Capture the cell that displays the provided text and extract its (X, Y) central coordinate. 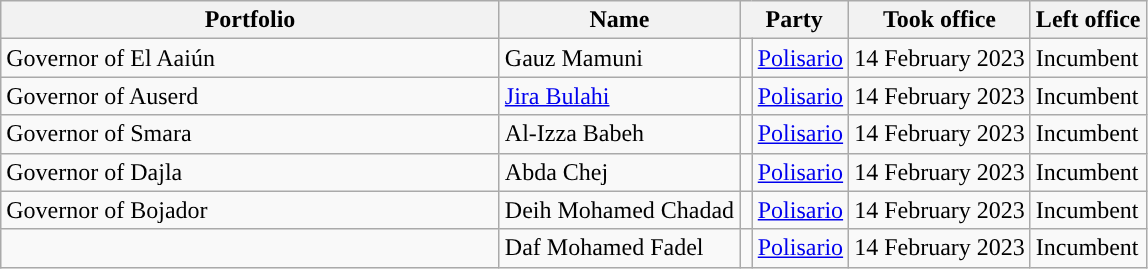
Governor of Bojador (250, 210)
Deih Mohamed Chadad (619, 210)
Abda Chej (619, 172)
Jira Bulahi (619, 96)
Gauz Mamuni (619, 58)
Left office (1088, 20)
Party (794, 20)
Governor of Smara (250, 134)
Daf Mohamed Fadel (619, 248)
Governor of El Aaiún (250, 58)
Name (619, 20)
Governor of Auserd (250, 96)
Al-Izza Babeh (619, 134)
Portfolio (250, 20)
Took office (940, 20)
Governor of Dajla (250, 172)
